Determine the (x, y) coordinate at the center of the cell enclosing the given text.  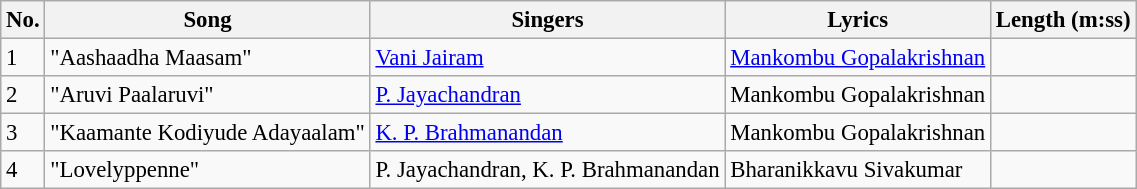
P. Jayachandran, K. P. Brahmanandan (548, 170)
Length (m:ss) (1062, 20)
"Kaamante Kodiyude Adayaalam" (208, 133)
Bharanikkavu Sivakumar (858, 170)
1 (23, 58)
"Aruvi Paalaruvi" (208, 95)
2 (23, 95)
3 (23, 133)
4 (23, 170)
P. Jayachandran (548, 95)
"Lovelyppenne" (208, 170)
Lyrics (858, 20)
Song (208, 20)
Singers (548, 20)
No. (23, 20)
K. P. Brahmanandan (548, 133)
Vani Jairam (548, 58)
"Aashaadha Maasam" (208, 58)
